Detect which cell encompasses the target text, then output its [X, Y] center coordinate. 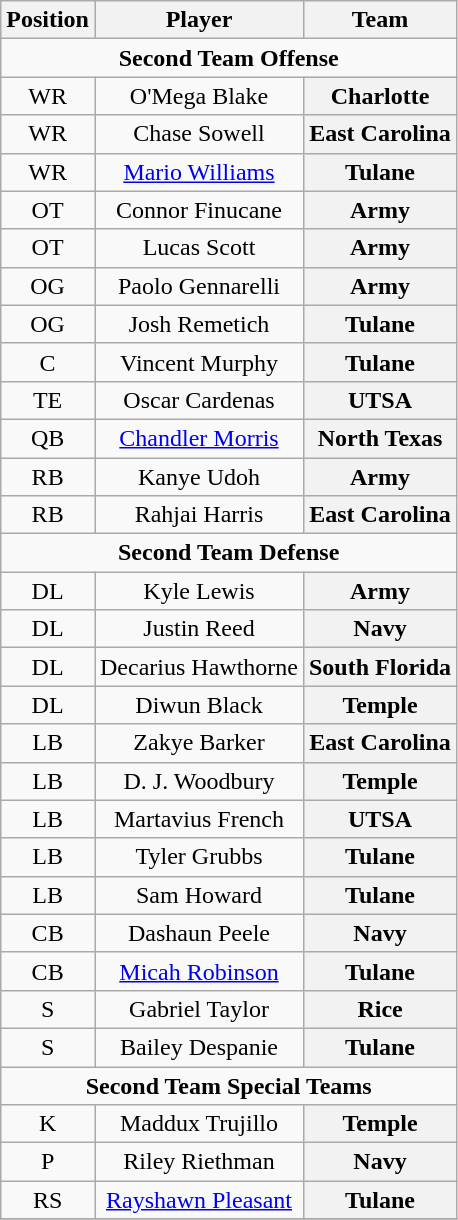
Team [380, 20]
Maddux Trujillo [198, 1124]
TE [48, 400]
Kanye Udoh [198, 477]
Player [198, 20]
Second Team Offense [229, 58]
Rayshawn Pleasant [198, 1200]
P [48, 1162]
South Florida [380, 667]
Justin Reed [198, 629]
QB [48, 438]
Second Team Defense [229, 553]
Paolo Gennarelli [198, 286]
Josh Remetich [198, 324]
Dashaun Peele [198, 933]
RS [48, 1200]
Riley Riethman [198, 1162]
Charlotte [380, 96]
C [48, 362]
Sam Howard [198, 895]
Martavius French [198, 819]
K [48, 1124]
Bailey Despanie [198, 1047]
Connor Finucane [198, 210]
O'Mega Blake [198, 96]
Chandler Morris [198, 438]
Tyler Grubbs [198, 857]
North Texas [380, 438]
Rice [380, 1009]
Diwun Black [198, 705]
Oscar Cardenas [198, 400]
Mario Williams [198, 172]
Lucas Scott [198, 248]
Second Team Special Teams [229, 1085]
Position [48, 20]
Decarius Hawthorne [198, 667]
D. J. Woodbury [198, 781]
Gabriel Taylor [198, 1009]
Vincent Murphy [198, 362]
Micah Robinson [198, 971]
Zakye Barker [198, 743]
Chase Sowell [198, 134]
Rahjai Harris [198, 515]
Kyle Lewis [198, 591]
